Identify which cell holds the provided text, then report its [X, Y] central coordinate. 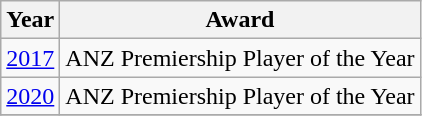
Year [30, 20]
2017 [30, 58]
2020 [30, 96]
Award [240, 20]
